Identify which cell holds the provided text, then report its (X, Y) central coordinate. 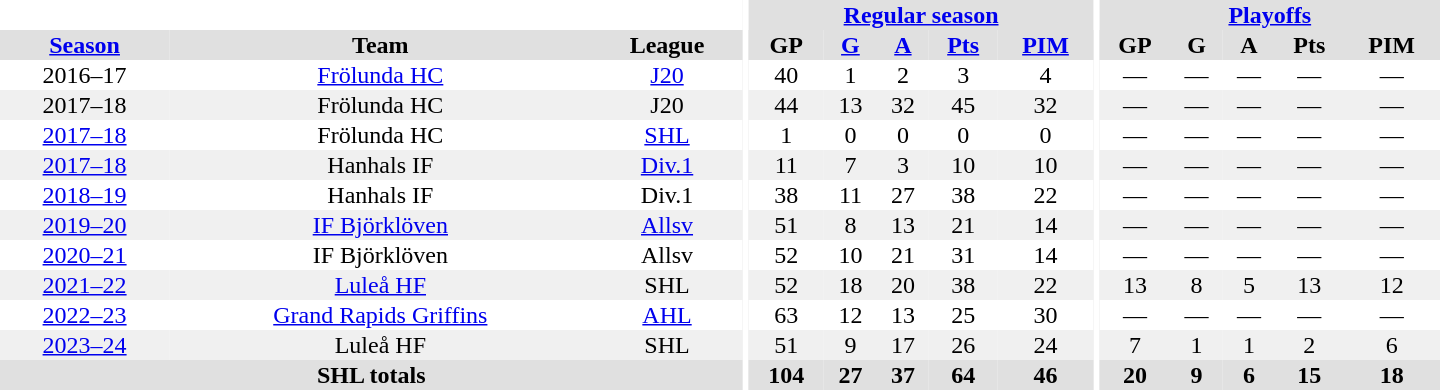
64 (963, 375)
Regular season (920, 15)
AHL (668, 315)
24 (1046, 345)
Grand Rapids Griffins (380, 315)
44 (786, 105)
5 (1249, 285)
17 (903, 345)
25 (963, 315)
2016–17 (84, 75)
15 (1309, 375)
63 (786, 315)
37 (903, 375)
46 (1046, 375)
104 (786, 375)
2020–21 (84, 255)
30 (1046, 315)
2023–24 (84, 345)
2018–19 (84, 195)
SHL totals (372, 375)
Season (84, 45)
2021–22 (84, 285)
45 (963, 105)
Team (380, 45)
26 (963, 345)
2022–23 (84, 315)
31 (963, 255)
Playoffs (1270, 15)
League (668, 45)
2019–20 (84, 225)
40 (786, 75)
4 (1046, 75)
